For the text-containing cell, return its midpoint in (x, y) coordinate format. 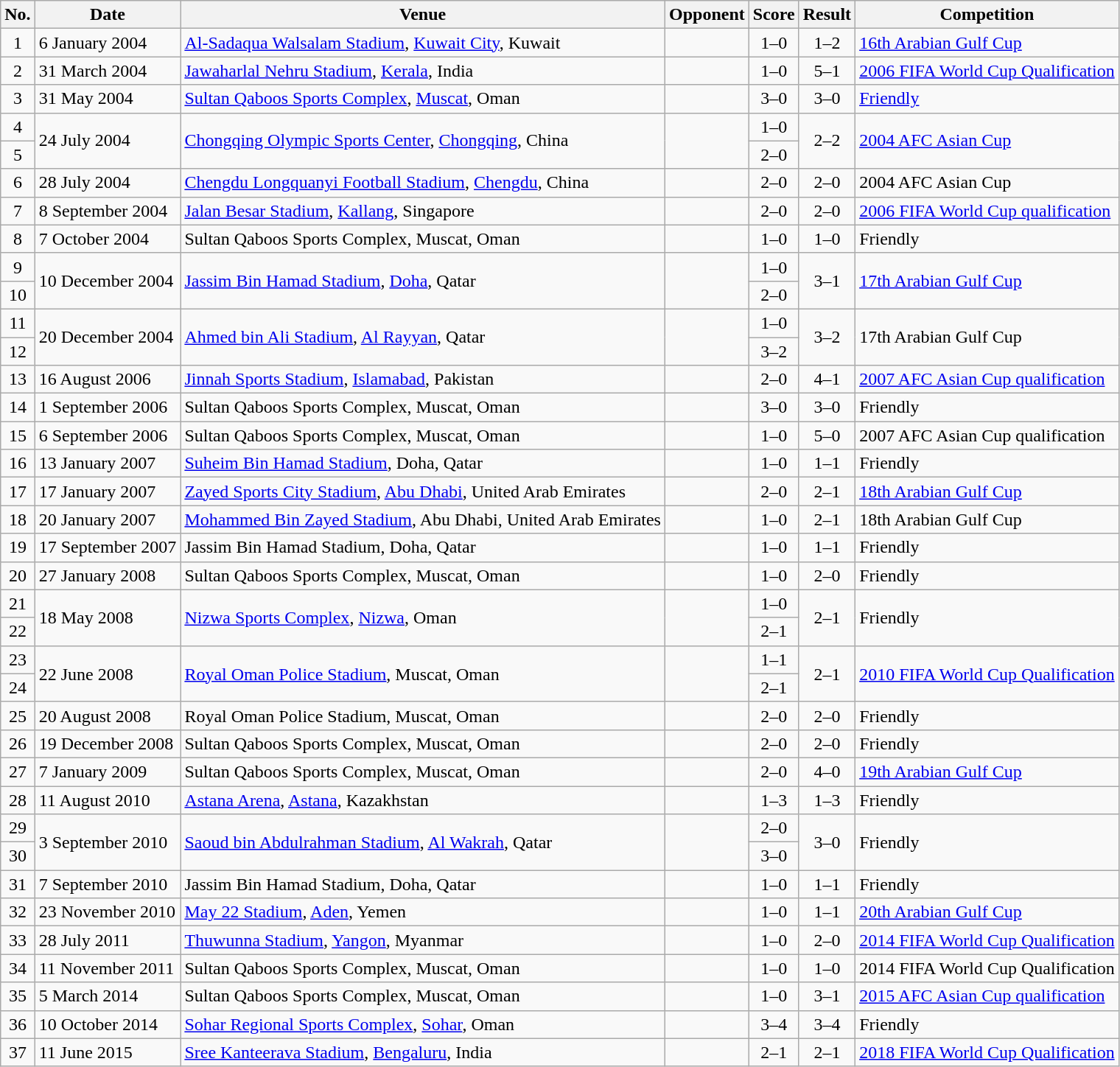
Saoud bin Abdulrahman Stadium, Al Wakrah, Qatar (423, 842)
No. (18, 15)
20th Arabian Gulf Cup (987, 912)
Jinnah Sports Stadium, Islamabad, Pakistan (423, 379)
Date (108, 15)
11 (18, 323)
Zayed Sports City Stadium, Abu Dhabi, United Arab Emirates (423, 491)
Jalan Besar Stadium, Kallang, Singapore (423, 211)
Nizwa Sports Complex, Nizwa, Oman (423, 618)
Opponent (707, 15)
11 June 2015 (108, 1052)
20 January 2007 (108, 519)
20 (18, 576)
4–0 (827, 772)
Sree Kanteerava Stadium, Bengaluru, India (423, 1052)
11 August 2010 (108, 800)
Venue (423, 15)
6 (18, 183)
23 (18, 660)
13 (18, 379)
4 (18, 127)
Al-Sadaqua Walsalam Stadium, Kuwait City, Kuwait (423, 43)
Chongqing Olympic Sports Center, Chongqing, China (423, 141)
7 September 2010 (108, 884)
4–1 (827, 379)
26 (18, 744)
8 (18, 239)
19 (18, 548)
5 March 2014 (108, 996)
3 September 2010 (108, 842)
12 (18, 351)
28 July 2011 (108, 940)
15 (18, 435)
1 (18, 43)
1 September 2006 (108, 407)
37 (18, 1052)
5 (18, 155)
20 August 2008 (108, 716)
19th Arabian Gulf Cup (987, 772)
Jawaharlal Nehru Stadium, Kerala, India (423, 71)
2 (18, 71)
10 December 2004 (108, 281)
27 January 2008 (108, 576)
2015 AFC Asian Cup qualification (987, 996)
21 (18, 604)
11 November 2011 (108, 968)
33 (18, 940)
34 (18, 968)
6 September 2006 (108, 435)
19 December 2008 (108, 744)
Astana Arena, Astana, Kazakhstan (423, 800)
16 (18, 463)
7 (18, 211)
Sohar Regional Sports Complex, Sohar, Oman (423, 1024)
31 May 2004 (108, 99)
22 June 2008 (108, 674)
3 (18, 99)
13 January 2007 (108, 463)
16 August 2006 (108, 379)
Thuwunna Stadium, Yangon, Myanmar (423, 940)
32 (18, 912)
14 (18, 407)
16th Arabian Gulf Cup (987, 43)
22 (18, 632)
25 (18, 716)
Mohammed Bin Zayed Stadium, Abu Dhabi, United Arab Emirates (423, 519)
28 (18, 800)
27 (18, 772)
9 (18, 267)
8 September 2004 (108, 211)
5–0 (827, 435)
23 November 2010 (108, 912)
36 (18, 1024)
Competition (987, 15)
10 (18, 295)
2010 FIFA World Cup Qualification (987, 674)
1–2 (827, 43)
30 (18, 856)
24 July 2004 (108, 141)
7 October 2004 (108, 239)
Ahmed bin Ali Stadium, Al Rayyan, Qatar (423, 337)
7 January 2009 (108, 772)
17 (18, 491)
10 October 2014 (108, 1024)
5–1 (827, 71)
29 (18, 828)
May 22 Stadium, Aden, Yemen (423, 912)
6 January 2004 (108, 43)
Chengdu Longquanyi Football Stadium, Chengdu, China (423, 183)
2018 FIFA World Cup Qualification (987, 1052)
20 December 2004 (108, 337)
18 (18, 519)
31 March 2004 (108, 71)
17 January 2007 (108, 491)
2006 FIFA World Cup Qualification (987, 71)
24 (18, 688)
Result (827, 15)
18 May 2008 (108, 618)
Suheim Bin Hamad Stadium, Doha, Qatar (423, 463)
35 (18, 996)
2006 FIFA World Cup qualification (987, 211)
31 (18, 884)
28 July 2004 (108, 183)
2–2 (827, 141)
17 September 2007 (108, 548)
Score (774, 15)
